From the cell containing the given text, extract its center point as [X, Y] coordinate. 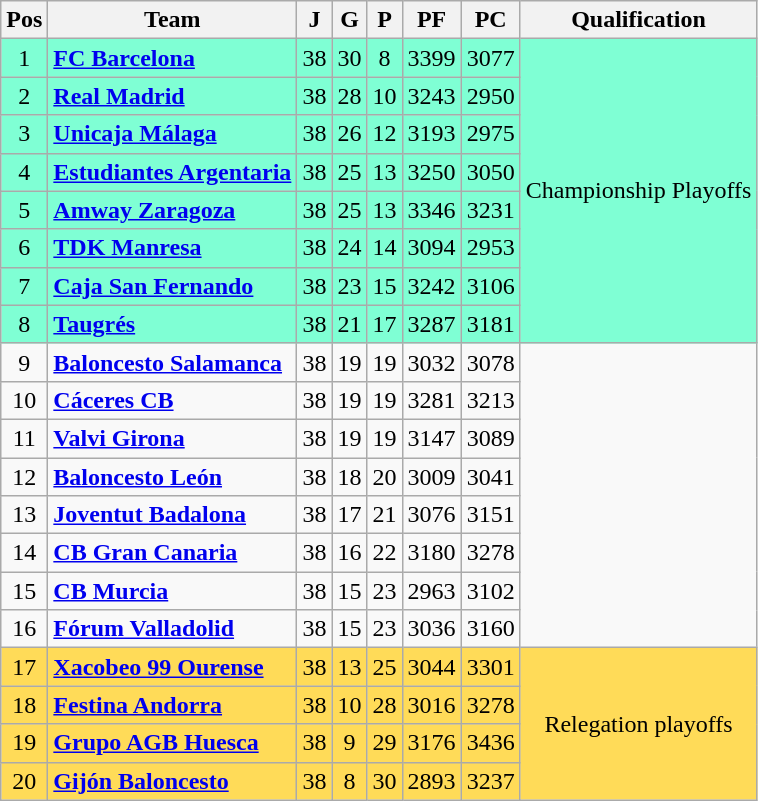
3 [24, 134]
PC [490, 20]
11 [24, 438]
3089 [490, 438]
3281 [432, 400]
3181 [490, 324]
3213 [490, 400]
22 [384, 553]
24 [350, 248]
J [314, 20]
3180 [432, 553]
3147 [432, 438]
3160 [490, 629]
3231 [490, 210]
26 [350, 134]
3287 [432, 324]
3102 [490, 591]
FC Barcelona [172, 58]
Festina Andorra [172, 705]
29 [384, 743]
7 [24, 286]
3078 [490, 362]
Baloncesto León [172, 477]
Unicaja Málaga [172, 134]
3176 [432, 743]
2950 [490, 96]
2963 [432, 591]
Championship Playoffs [638, 191]
TDK Manresa [172, 248]
3009 [432, 477]
3193 [432, 134]
Grupo AGB Huesca [172, 743]
1 [24, 58]
Cáceres CB [172, 400]
3243 [432, 96]
3077 [490, 58]
G [350, 20]
Amway Zaragoza [172, 210]
CB Murcia [172, 591]
CB Gran Canaria [172, 553]
Real Madrid [172, 96]
Taugrés [172, 324]
2 [24, 96]
3237 [490, 781]
3106 [490, 286]
Pos [24, 20]
Gijón Baloncesto [172, 781]
Xacobeo 99 Ourense [172, 667]
3301 [490, 667]
Estudiantes Argentaria [172, 172]
3399 [432, 58]
5 [24, 210]
6 [24, 248]
3242 [432, 286]
Relegation playoffs [638, 724]
Valvi Girona [172, 438]
2975 [490, 134]
3041 [490, 477]
3050 [490, 172]
PF [432, 20]
Joventut Badalona [172, 515]
Fórum Valladolid [172, 629]
2893 [432, 781]
3076 [432, 515]
P [384, 20]
Caja San Fernando [172, 286]
3151 [490, 515]
4 [24, 172]
Team [172, 20]
3094 [432, 248]
Qualification [638, 20]
3250 [432, 172]
3036 [432, 629]
3044 [432, 667]
3016 [432, 705]
3346 [432, 210]
2953 [490, 248]
3032 [432, 362]
Baloncesto Salamanca [172, 362]
3436 [490, 743]
